For the text-containing cell, return its midpoint in [X, Y] coordinate format. 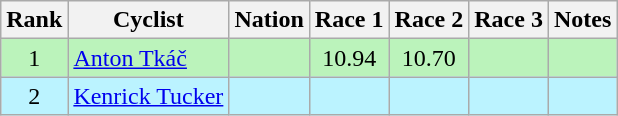
Notes [582, 20]
10.94 [349, 58]
Anton Tkáč [148, 58]
Rank [34, 20]
Race 2 [429, 20]
1 [34, 58]
10.70 [429, 58]
Race 3 [509, 20]
Cyclist [148, 20]
Kenrick Tucker [148, 96]
Race 1 [349, 20]
Nation [269, 20]
2 [34, 96]
